Output the (X, Y) coordinate of the center of the cell containing the given text.  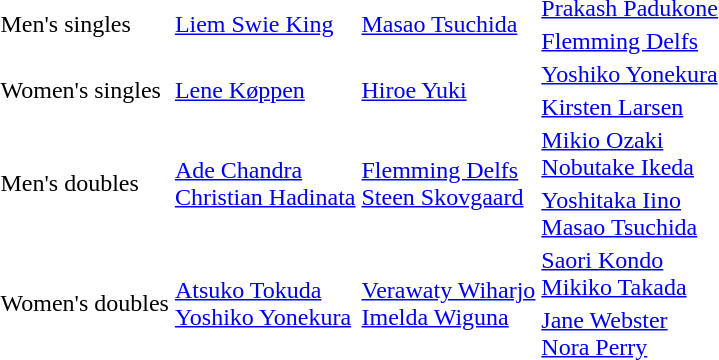
Flemming Delfs Steen Skovgaard (448, 184)
Ade Chandra Christian Hadinata (265, 184)
Lene Køppen (265, 90)
Hiroe Yuki (448, 90)
